Pinpoint the cell where the given text exists, returning its (X, Y) midpoint coordinate. 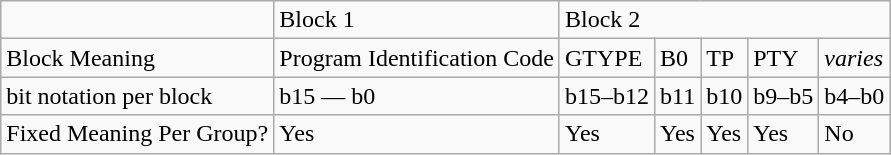
Block Meaning (138, 58)
b11 (677, 96)
varies (854, 58)
b10 (724, 96)
Block 2 (724, 20)
b9–b5 (784, 96)
TP (724, 58)
b4–b0 (854, 96)
B0 (677, 58)
bit notation per block (138, 96)
b15 — b0 (417, 96)
No (854, 134)
Fixed Meaning Per Group? (138, 134)
PTY (784, 58)
GTYPE (606, 58)
Program Identification Code (417, 58)
b15–b12 (606, 96)
Block 1 (417, 20)
